For the text-containing cell, return its midpoint in [X, Y] coordinate format. 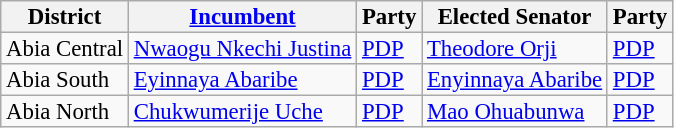
Eyinnaya Abaribe [242, 80]
Chukwumerije Uche [242, 112]
Enyinnaya Abaribe [515, 80]
Abia Central [65, 49]
Theodore Orji [515, 49]
Abia South [65, 80]
Nwaogu Nkechi Justina [242, 49]
District [65, 17]
Elected Senator [515, 17]
Mao Ohuabunwa [515, 112]
Incumbent [242, 17]
Abia North [65, 112]
